Return the (X, Y) coordinate for the center point of the cell that contains the specified text.  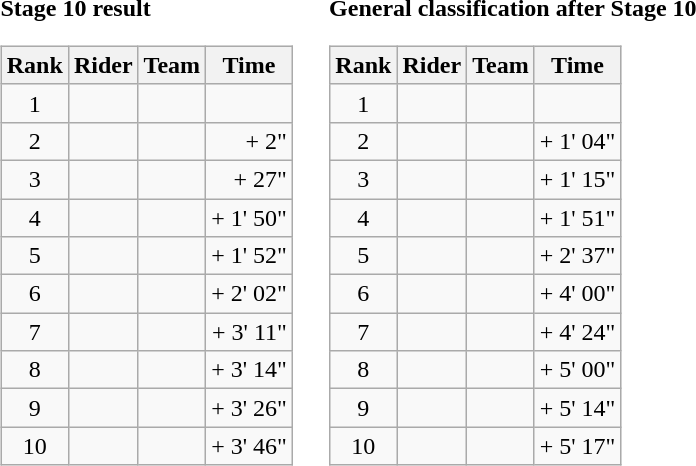
+ 1' 50" (250, 217)
+ 3' 14" (250, 370)
+ 5' 17" (578, 446)
+ 3' 26" (250, 408)
+ 1' 51" (578, 217)
+ 2" (250, 141)
+ 2' 37" (578, 256)
+ 27" (250, 179)
+ 4' 24" (578, 332)
+ 1' 04" (578, 141)
+ 3' 46" (250, 446)
+ 1' 15" (578, 179)
+ 1' 52" (250, 256)
+ 5' 00" (578, 370)
+ 5' 14" (578, 408)
+ 3' 11" (250, 332)
+ 2' 02" (250, 294)
+ 4' 00" (578, 294)
